Return the [X, Y] coordinate for the center point of the cell that contains the specified text.  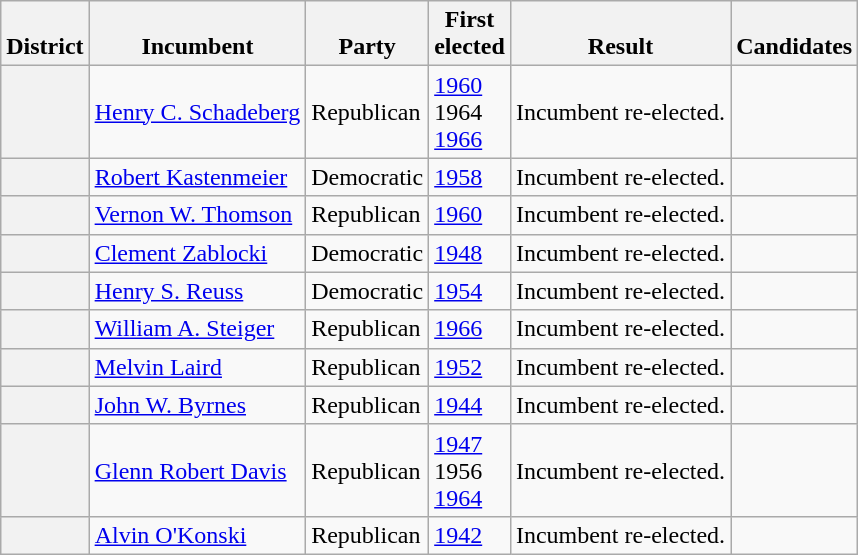
Incumbent [198, 34]
1966 [470, 329]
Vernon W. Thomson [198, 215]
John W. Byrnes [198, 405]
1948 [470, 253]
1954 [470, 291]
Candidates [794, 34]
Clement Zablocki [198, 253]
1952 [470, 367]
Glenn Robert Davis [198, 470]
19601964 1966 [470, 112]
District [45, 34]
1958 [470, 177]
William A. Steiger [198, 329]
Henry S. Reuss [198, 291]
1942 [470, 535]
1960 [470, 215]
Melvin Laird [198, 367]
Alvin O'Konski [198, 535]
Firstelected [470, 34]
Result [620, 34]
1947 1956 1964 [470, 470]
Party [368, 34]
Robert Kastenmeier [198, 177]
Henry C. Schadeberg [198, 112]
1944 [470, 405]
